Locate the cell with the specified text and output its [x, y] center coordinate. 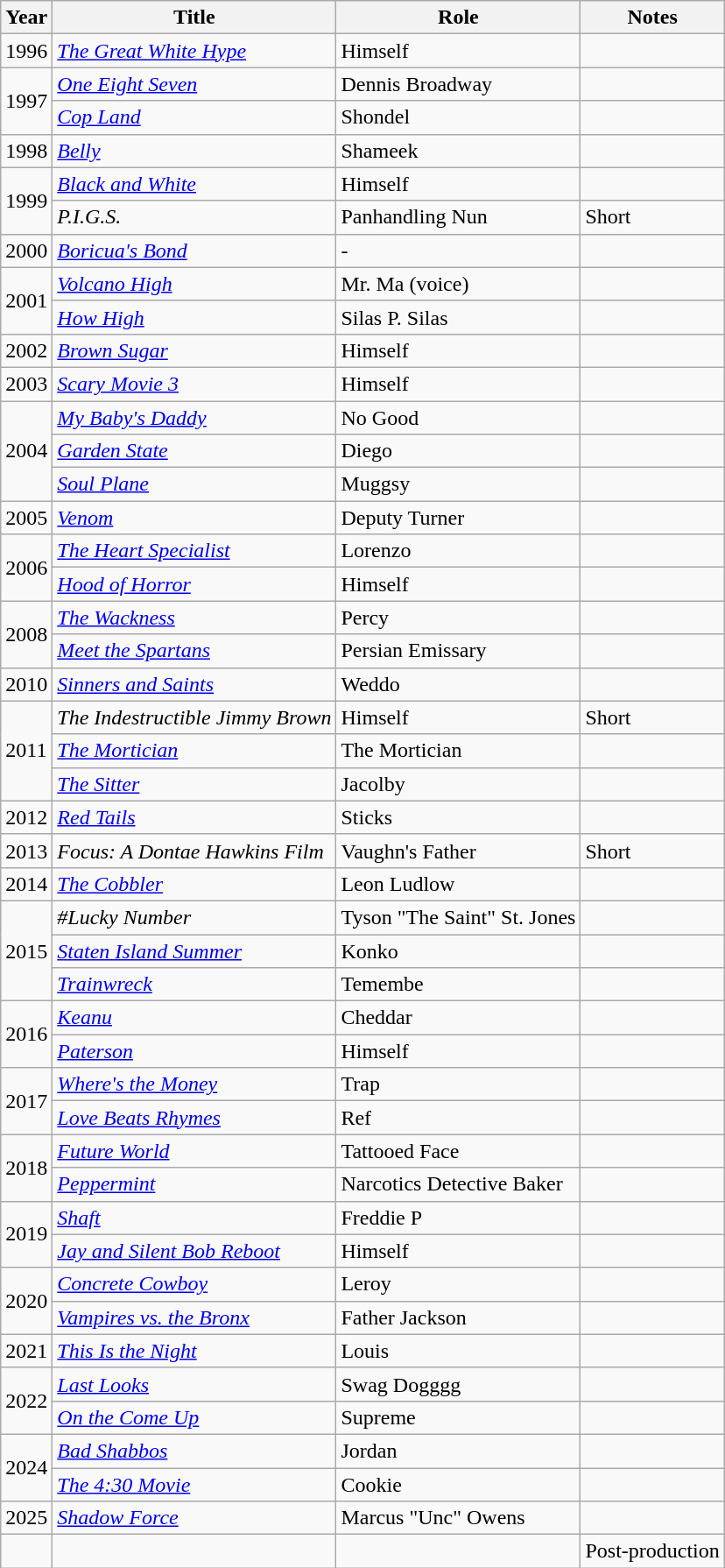
Keanu [194, 1018]
One Eight Seven [194, 84]
The Cobbler [194, 884]
Vaughn's Father [459, 851]
2011 [26, 751]
Vampires vs. the Bronx [194, 1317]
Cop Land [194, 117]
2016 [26, 1035]
Temembe [459, 985]
Shadow Force [194, 1518]
The 4:30 Movie [194, 1485]
2006 [26, 568]
2004 [26, 451]
2013 [26, 851]
Weddo [459, 684]
Garden State [194, 451]
Shondel [459, 117]
Cheddar [459, 1018]
Notes [652, 18]
Jordan [459, 1451]
2010 [26, 684]
Staten Island Summer [194, 950]
Belly [194, 151]
Shaft [194, 1218]
Future World [194, 1151]
1998 [26, 151]
Dennis Broadway [459, 84]
Swag Dogggg [459, 1384]
2005 [26, 518]
Diego [459, 451]
Mr. Ma (voice) [459, 284]
Hood of Horror [194, 584]
Silas P. Silas [459, 317]
How High [194, 317]
Supreme [459, 1417]
2003 [26, 384]
Father Jackson [459, 1317]
The Heart Specialist [194, 551]
Scary Movie 3 [194, 384]
Soul Plane [194, 484]
Bad Shabbos [194, 1451]
Concrete Cowboy [194, 1284]
Peppermint [194, 1184]
Sinners and Saints [194, 684]
Meet the Spartans [194, 651]
Love Beats Rhymes [194, 1118]
The Indestructible Jimmy Brown [194, 717]
Tattooed Face [459, 1151]
Trainwreck [194, 985]
Louis [459, 1351]
1999 [26, 201]
1996 [26, 51]
#Lucky Number [194, 917]
2015 [26, 950]
2019 [26, 1234]
2022 [26, 1401]
The Great White Hype [194, 51]
Sticks [459, 817]
P.I.G.S. [194, 217]
Focus: A Dontae Hawkins Film [194, 851]
Marcus "Unc" Owens [459, 1518]
Last Looks [194, 1384]
2024 [26, 1467]
2008 [26, 634]
1997 [26, 101]
Deputy Turner [459, 518]
2000 [26, 251]
2017 [26, 1101]
Year [26, 18]
The Sitter [194, 784]
Trap [459, 1084]
My Baby's Daddy [194, 418]
2002 [26, 350]
Konko [459, 950]
Narcotics Detective Baker [459, 1184]
On the Come Up [194, 1417]
Persian Emissary [459, 651]
2018 [26, 1168]
Where's the Money [194, 1084]
Role [459, 18]
Tyson "The Saint" St. Jones [459, 917]
2021 [26, 1351]
2012 [26, 817]
Title [194, 18]
Jacolby [459, 784]
Cookie [459, 1485]
Leon Ludlow [459, 884]
2001 [26, 300]
The Wackness [194, 618]
No Good [459, 418]
2014 [26, 884]
Black and White [194, 184]
Ref [459, 1118]
Panhandling Nun [459, 217]
Red Tails [194, 817]
Paterson [194, 1051]
Boricua's Bond [194, 251]
Shameek [459, 151]
Freddie P [459, 1218]
2020 [26, 1301]
Volcano High [194, 284]
- [459, 251]
Muggsy [459, 484]
Brown Sugar [194, 350]
Percy [459, 618]
This Is the Night [194, 1351]
Lorenzo [459, 551]
Venom [194, 518]
Post-production [652, 1551]
Jay and Silent Bob Reboot [194, 1251]
2025 [26, 1518]
Leroy [459, 1284]
